Determine the [x, y] coordinate at the center of the cell enclosing the given text.  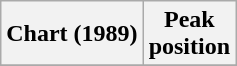
Peakposition [189, 34]
Chart (1989) [72, 34]
